Detect which cell encompasses the target text, then output its (X, Y) center coordinate. 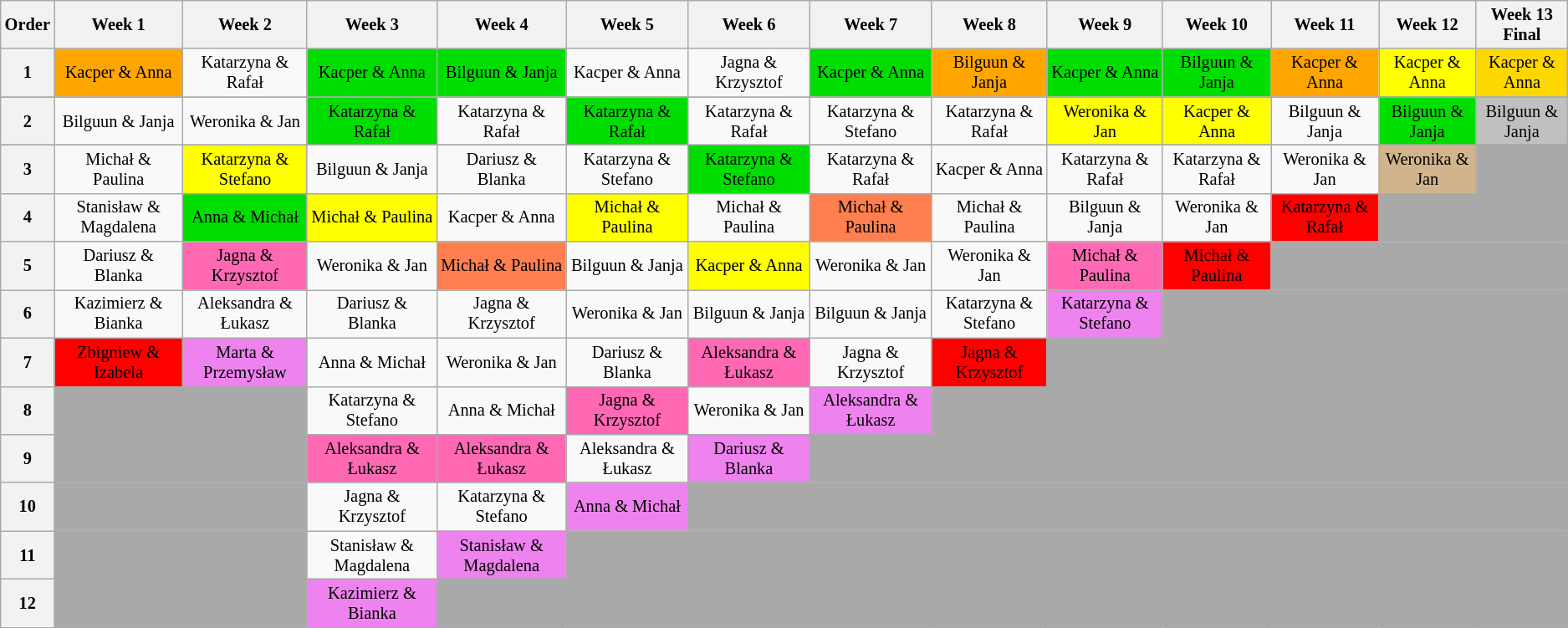
12 (28, 603)
7 (28, 362)
Week 12 (1428, 24)
Week 11 (1325, 24)
Week 9 (1105, 24)
Order (28, 24)
10 (28, 507)
Week 5 (627, 24)
Week 10 (1216, 24)
Marta & Przemysław (244, 362)
3 (28, 169)
Week 1 (119, 24)
6 (28, 314)
Week 6 (749, 24)
Week 2 (244, 24)
4 (28, 217)
11 (28, 555)
8 (28, 411)
2 (28, 121)
1 (28, 73)
Week 7 (871, 24)
Week 8 (989, 24)
9 (28, 458)
Zbigniew & Izabela (119, 362)
Week 13Final (1522, 24)
Week 3 (371, 24)
5 (28, 266)
Week 4 (502, 24)
